From the cell containing the given text, extract its center point as (x, y) coordinate. 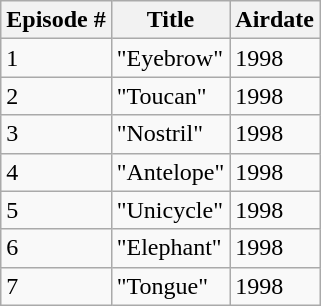
"Nostril" (170, 134)
"Elephant" (170, 248)
6 (56, 248)
7 (56, 286)
4 (56, 172)
3 (56, 134)
5 (56, 210)
1 (56, 58)
Airdate (275, 20)
"Unicycle" (170, 210)
"Eyebrow" (170, 58)
"Tongue" (170, 286)
"Toucan" (170, 96)
Episode # (56, 20)
"Antelope" (170, 172)
Title (170, 20)
2 (56, 96)
